Provide the (X, Y) coordinate of the cell's center where the given text is located.  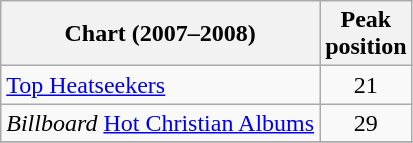
Chart (2007–2008) (160, 34)
Billboard Hot Christian Albums (160, 123)
21 (366, 85)
Top Heatseekers (160, 85)
29 (366, 123)
Peakposition (366, 34)
